Find where the given text appears and provide that cell's center as (X, Y) coordinate. 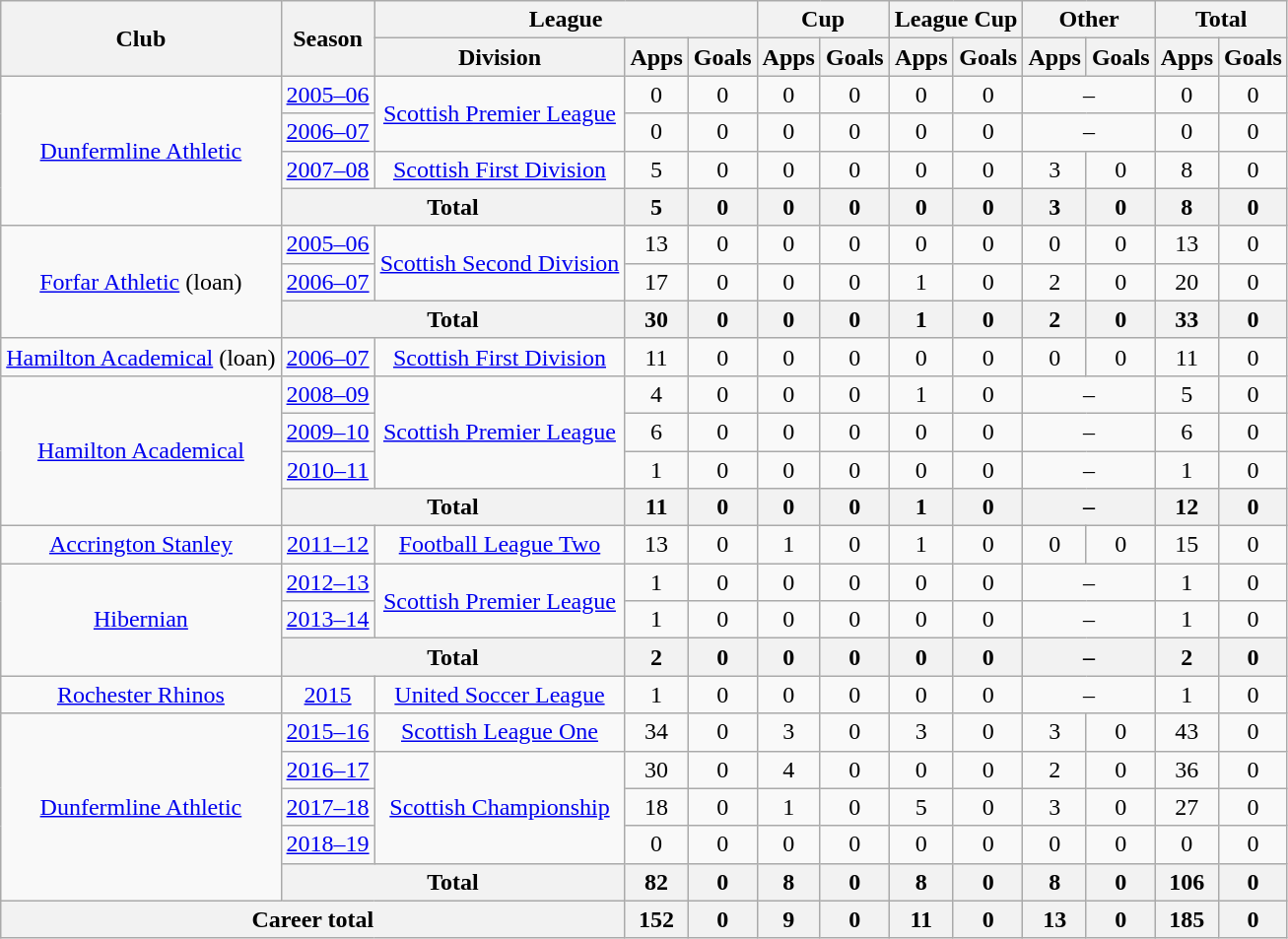
Scottish Second Division (500, 263)
106 (1186, 882)
2015 (327, 695)
Scottish League One (500, 732)
Season (327, 38)
Scottish Championship (500, 807)
34 (656, 732)
185 (1186, 919)
15 (1186, 545)
2007–08 (327, 169)
82 (656, 882)
Hibernian (141, 620)
17 (656, 282)
League (566, 20)
152 (656, 919)
2018–19 (327, 844)
League Cup (956, 20)
Hamilton Academical (loan) (141, 357)
Rochester Rhinos (141, 695)
2008–09 (327, 394)
2009–10 (327, 432)
43 (1186, 732)
2015–16 (327, 732)
36 (1186, 770)
Forfar Athletic (loan) (141, 282)
2010–11 (327, 470)
Football League Two (500, 545)
Division (500, 57)
2016–17 (327, 770)
33 (1186, 319)
2012–13 (327, 582)
12 (1186, 507)
Club (141, 38)
Cup (823, 20)
Career total (313, 919)
Accrington Stanley (141, 545)
18 (656, 807)
Other (1089, 20)
2011–12 (327, 545)
Hamilton Academical (141, 450)
9 (788, 919)
20 (1186, 282)
2017–18 (327, 807)
United Soccer League (500, 695)
2013–14 (327, 620)
27 (1186, 807)
